Pinpoint the cell where the given text exists, returning its (X, Y) midpoint coordinate. 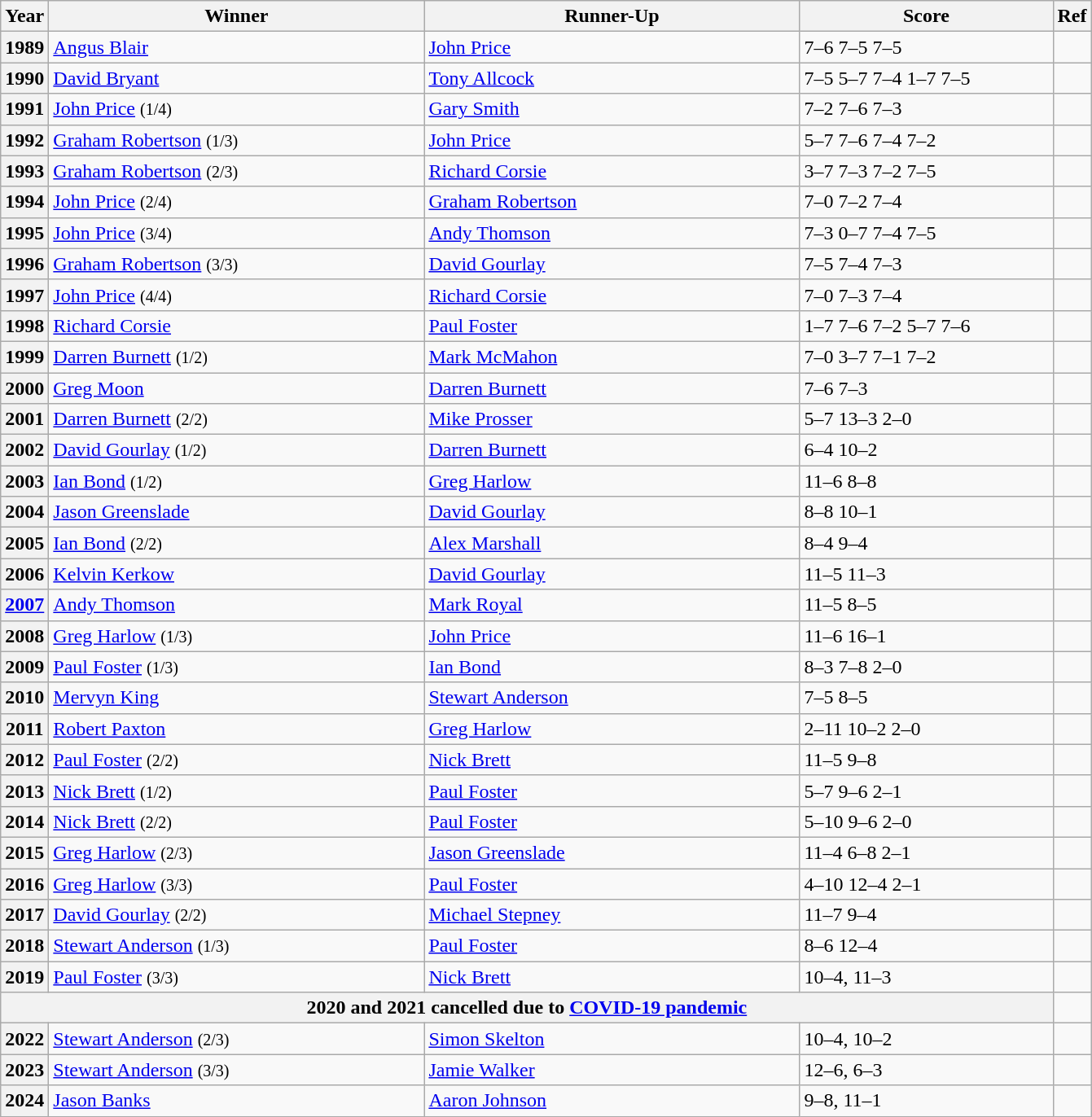
Graham Robertson (2/3) (236, 171)
Angus Blair (236, 47)
2007 (24, 605)
Greg Moon (236, 388)
Simon Skelton (612, 1039)
5–10 9–6 2–0 (927, 821)
5–7 13–3 2–0 (927, 419)
Robert Paxton (236, 729)
Kelvin Kerkow (236, 574)
2004 (24, 512)
Tony Allcock (612, 78)
2002 (24, 450)
1998 (24, 326)
8–8 10–1 (927, 512)
Score (927, 16)
11–5 9–8 (927, 760)
5–7 7–6 7–4 7–2 (927, 140)
2003 (24, 481)
John Price (1/4) (236, 109)
Nick Brett (2/2) (236, 821)
Runner-Up (612, 16)
Year (24, 16)
2020 and 2021 cancelled due to COVID-19 pandemic (527, 1008)
1989 (24, 47)
5–7 9–6 2–1 (927, 791)
John Price (3/4) (236, 233)
Mark McMahon (612, 357)
Graham Robertson (612, 202)
10–4, 11–3 (927, 977)
7–6 7–3 (927, 388)
Aaron Johnson (612, 1101)
Paul Foster (1/3) (236, 667)
2011 (24, 729)
9–8, 11–1 (927, 1101)
8–6 12–4 (927, 946)
Mark Royal (612, 605)
2008 (24, 636)
7–0 7–3 7–4 (927, 295)
2014 (24, 821)
7–5 8–5 (927, 698)
2–11 10–2 2–0 (927, 729)
Ian Bond (612, 667)
Paul Foster (2/2) (236, 760)
David Bryant (236, 78)
2016 (24, 883)
Ian Bond (1/2) (236, 481)
Graham Robertson (1/3) (236, 140)
Mervyn King (236, 698)
10–4, 10–2 (927, 1039)
11–4 6–8 2–1 (927, 852)
11–6 8–8 (927, 481)
Stewart Anderson (2/3) (236, 1039)
2019 (24, 977)
Jason Banks (236, 1101)
2023 (24, 1070)
Gary Smith (612, 109)
7–0 7–2 7–4 (927, 202)
2017 (24, 915)
2001 (24, 419)
2005 (24, 543)
Nick Brett (1/2) (236, 791)
7–2 7–6 7–3 (927, 109)
1993 (24, 171)
Greg Harlow (2/3) (236, 852)
11–5 8–5 (927, 605)
Darren Burnett (1/2) (236, 357)
Mike Prosser (612, 419)
Stewart Anderson (612, 698)
8–4 9–4 (927, 543)
Jamie Walker (612, 1070)
2010 (24, 698)
Alex Marshall (612, 543)
2024 (24, 1101)
12–6, 6–3 (927, 1070)
1999 (24, 357)
John Price (4/4) (236, 295)
11–7 9–4 (927, 915)
3–7 7–3 7–2 7–5 (927, 171)
7–0 3–7 7–1 7–2 (927, 357)
4–10 12–4 2–1 (927, 883)
7–5 5–7 7–4 1–7 7–5 (927, 78)
2006 (24, 574)
David Gourlay (1/2) (236, 450)
2012 (24, 760)
7–6 7–5 7–5 (927, 47)
Stewart Anderson (1/3) (236, 946)
2013 (24, 791)
2015 (24, 852)
Graham Robertson (3/3) (236, 264)
Greg Harlow (1/3) (236, 636)
Darren Burnett (2/2) (236, 419)
David Gourlay (2/2) (236, 915)
8–3 7–8 2–0 (927, 667)
Winner (236, 16)
Paul Foster (3/3) (236, 977)
7–3 0–7 7–4 7–5 (927, 233)
1997 (24, 295)
2000 (24, 388)
Greg Harlow (3/3) (236, 883)
11–6 16–1 (927, 636)
2009 (24, 667)
John Price (2/4) (236, 202)
11–5 11–3 (927, 574)
Michael Stepney (612, 915)
1996 (24, 264)
1994 (24, 202)
Ian Bond (2/2) (236, 543)
1992 (24, 140)
1995 (24, 233)
2018 (24, 946)
2022 (24, 1039)
Ref (1072, 16)
1990 (24, 78)
7–5 7–4 7–3 (927, 264)
1–7 7–6 7–2 5–7 7–6 (927, 326)
1991 (24, 109)
6–4 10–2 (927, 450)
Stewart Anderson (3/3) (236, 1070)
